For the text-containing cell, return its midpoint in (X, Y) coordinate format. 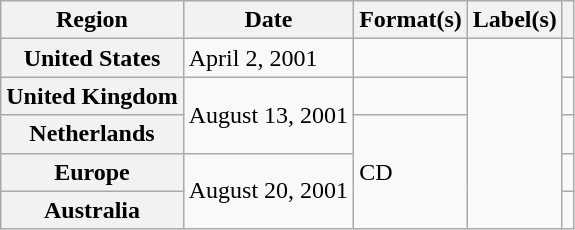
Region (92, 20)
August 13, 2001 (268, 115)
Label(s) (514, 20)
April 2, 2001 (268, 58)
CD (411, 172)
Format(s) (411, 20)
August 20, 2001 (268, 191)
Australia (92, 210)
United States (92, 58)
Netherlands (92, 134)
United Kingdom (92, 96)
Europe (92, 172)
Date (268, 20)
